Provide the [X, Y] coordinate of the cell's center where the given text is located.  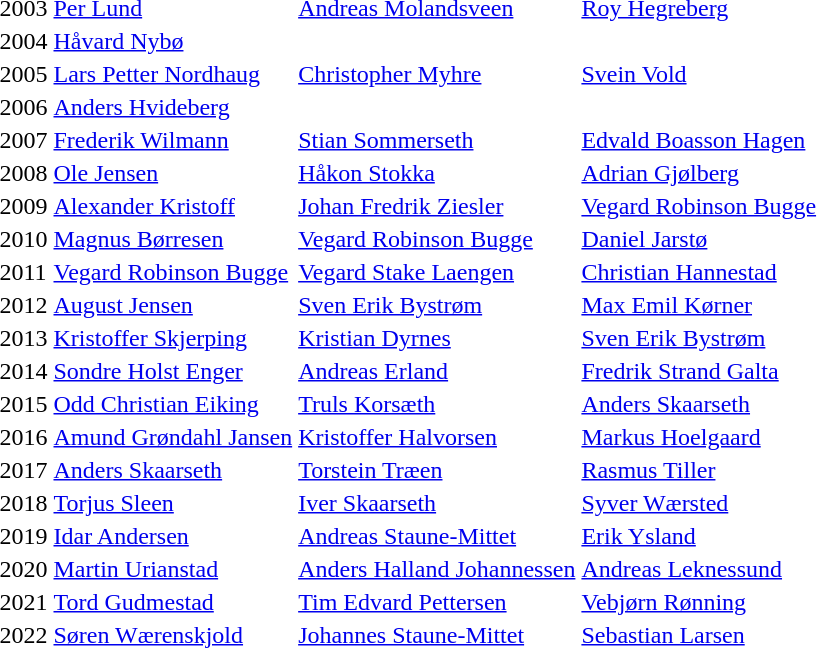
Amund Grøndahl Jansen [173, 437]
August Jensen [173, 305]
Anders Halland Johannessen [437, 569]
Kristian Dyrnes [437, 338]
Idar Andersen [173, 536]
Tim Edvard Pettersen [437, 602]
Vegard Stake Laengen [437, 272]
Andreas Staune-Mittet [437, 536]
Anders Skaarseth [173, 470]
Alexander Kristoff [173, 206]
Magnus Børresen [173, 239]
Sondre Holst Enger [173, 371]
Håvard Nybø [173, 41]
Martin Urianstad [173, 569]
Kristoffer Skjerping [173, 338]
Torstein Træen [437, 470]
Kristoffer Halvorsen [437, 437]
Odd Christian Eiking [173, 404]
Christopher Myhre [437, 74]
Tord Gudmestad [173, 602]
Ole Jensen [173, 173]
Iver Skaarseth [437, 503]
Lars Petter Nordhaug [173, 74]
Anders Hvideberg [173, 107]
Truls Korsæth [437, 404]
Andreas Erland [437, 371]
Håkon Stokka [437, 173]
Stian Sommerseth [437, 140]
Johan Fredrik Ziesler [437, 206]
Torjus Sleen [173, 503]
Sven Erik Bystrøm [437, 305]
Frederik Wilmann [173, 140]
